Return (x, y) of the center of cell containing provided text 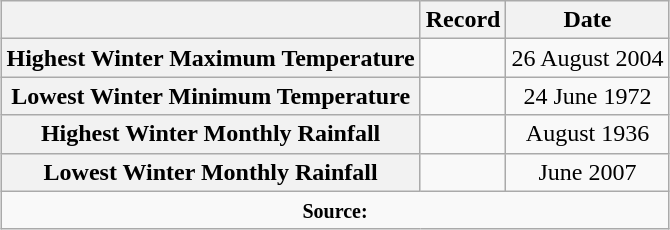
June 2007 (588, 172)
Highest Winter Monthly Rainfall (210, 134)
Lowest Winter Minimum Temperature (210, 96)
Highest Winter Maximum Temperature (210, 58)
Source: (335, 210)
Lowest Winter Monthly Rainfall (210, 172)
Record (463, 20)
Date (588, 20)
26 August 2004 (588, 58)
24 June 1972 (588, 96)
August 1936 (588, 134)
